Identify which cell holds the provided text, then report its [X, Y] central coordinate. 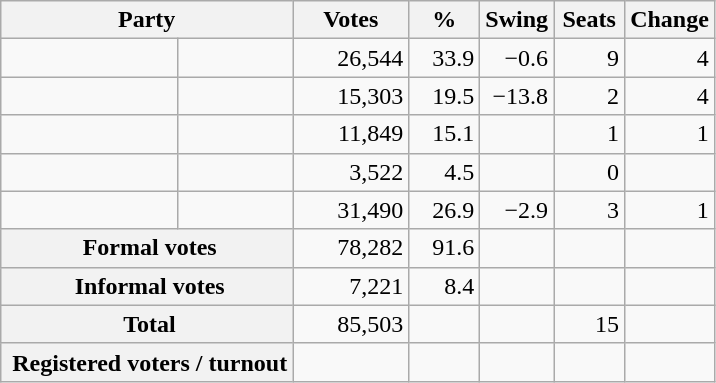
Votes [351, 20]
0 [590, 172]
19.5 [444, 96]
Informal votes [147, 286]
−2.9 [517, 210]
Registered voters / turnout [147, 362]
78,282 [351, 248]
8.4 [444, 286]
11,849 [351, 134]
33.9 [444, 58]
Swing [517, 20]
26,544 [351, 58]
−13.8 [517, 96]
31,490 [351, 210]
3 [590, 210]
Total [147, 324]
Party [147, 20]
15.1 [444, 134]
15 [590, 324]
26.9 [444, 210]
9 [590, 58]
Change [670, 20]
15,303 [351, 96]
2 [590, 96]
4.5 [444, 172]
85,503 [351, 324]
7,221 [351, 286]
Formal votes [147, 248]
−0.6 [517, 58]
% [444, 20]
3,522 [351, 172]
91.6 [444, 248]
Seats [590, 20]
